From the cell containing the given text, extract its center point as [x, y] coordinate. 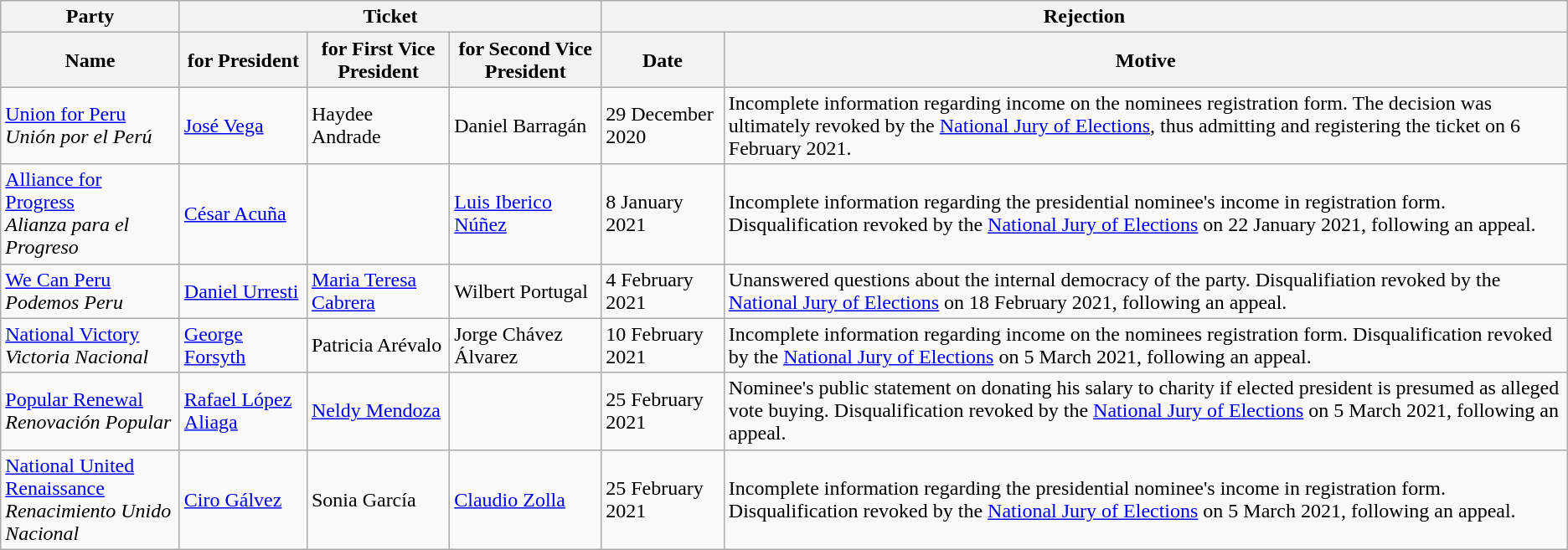
National VictoryVictoria Nacional [90, 345]
Rafael López Aliaga [243, 411]
Rejection [1085, 17]
We Can PeruPodemos Peru [90, 291]
Name [90, 60]
Daniel Barragán [526, 126]
Jorge Chávez Álvarez [526, 345]
4 February 2021 [663, 291]
Neldy Mendoza [378, 411]
Popular RenewalRenovación Popular [90, 411]
Wilbert Portugal [526, 291]
César Acuña [243, 214]
Party [90, 17]
for Second Vice President [526, 60]
Sonia García [378, 499]
29 December 2020 [663, 126]
for First Vice President [378, 60]
Ciro Gálvez [243, 499]
José Vega [243, 126]
Daniel Urresti [243, 291]
Date [663, 60]
Union for Peru Unión por el Perú [90, 126]
10 February 2021 [663, 345]
Alliance for ProgressAlianza para el Progreso [90, 214]
Luis Iberico Núñez [526, 214]
National United RenaissanceRenacimiento Unido Nacional [90, 499]
Claudio Zolla [526, 499]
George Forsyth [243, 345]
Ticket [390, 17]
Maria Teresa Cabrera [378, 291]
Haydee Andrade [378, 126]
8 January 2021 [663, 214]
Patricia Arévalo [378, 345]
for President [243, 60]
Motive [1146, 60]
